Return (x, y) of the center of cell containing provided text 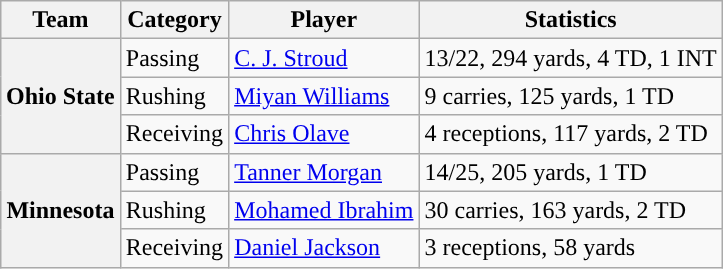
Mohamed Ibrahim (324, 210)
Minnesota (61, 210)
Miyan Williams (324, 96)
C. J. Stroud (324, 58)
Tanner Morgan (324, 172)
30 carries, 163 yards, 2 TD (570, 210)
Team (61, 20)
Ohio State (61, 96)
Category (174, 20)
13/22, 294 yards, 4 TD, 1 INT (570, 58)
Chris Olave (324, 134)
Player (324, 20)
4 receptions, 117 yards, 2 TD (570, 134)
3 receptions, 58 yards (570, 248)
9 carries, 125 yards, 1 TD (570, 96)
Statistics (570, 20)
Daniel Jackson (324, 248)
14/25, 205 yards, 1 TD (570, 172)
